Locate the cell with the specified text and output its (X, Y) center coordinate. 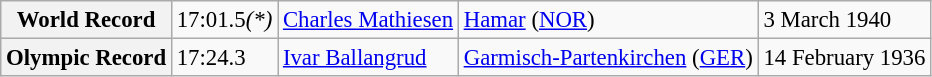
17:24.3 (224, 58)
Garmisch-Partenkirchen (GER) (608, 58)
World Record (86, 20)
17:01.5(*) (224, 20)
Ivar Ballangrud (368, 58)
3 March 1940 (844, 20)
Charles Mathiesen (368, 20)
Hamar (NOR) (608, 20)
14 February 1936 (844, 58)
Olympic Record (86, 58)
